Return the [x, y] coordinate for the center point of the cell that contains the specified text.  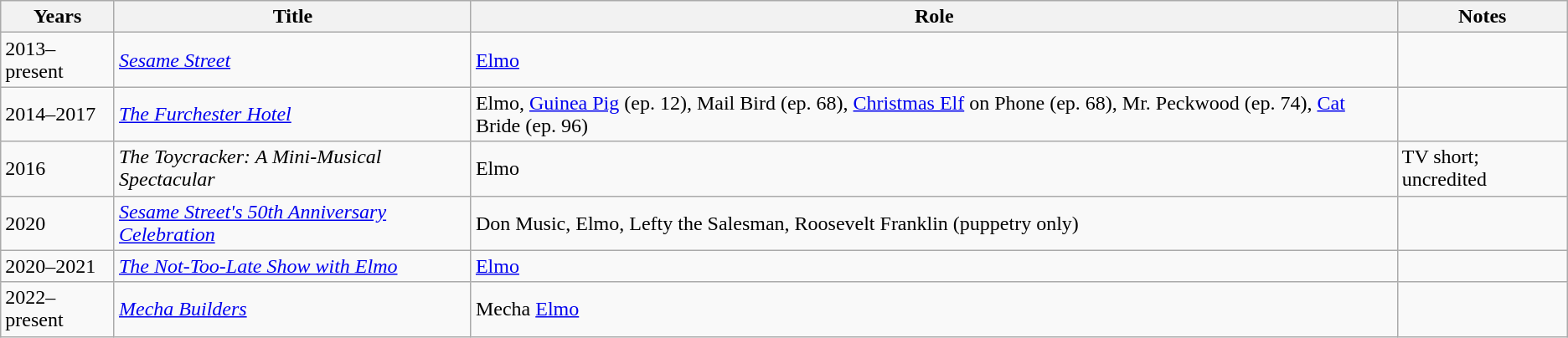
2020 [58, 223]
Title [292, 17]
Years [58, 17]
TV short; uncredited [1483, 169]
Role [934, 17]
2016 [58, 169]
Sesame Street [292, 60]
2022–present [58, 310]
The Not-Too-Late Show with Elmo [292, 266]
Sesame Street's 50th Anniversary Celebration [292, 223]
The Furchester Hotel [292, 114]
Elmo, Guinea Pig (ep. 12), Mail Bird (ep. 68), Christmas Elf on Phone (ep. 68), Mr. Peckwood (ep. 74), Cat Bride (ep. 96) [934, 114]
2020–2021 [58, 266]
Don Music, Elmo, Lefty the Salesman, Roosevelt Franklin (puppetry only) [934, 223]
2013–present [58, 60]
Notes [1483, 17]
Mecha Elmo [934, 310]
2014–2017 [58, 114]
The Toycracker: A Mini-Musical Spectacular [292, 169]
Mecha Builders [292, 310]
